Output the (x, y) coordinate of the center of the cell containing the given text.  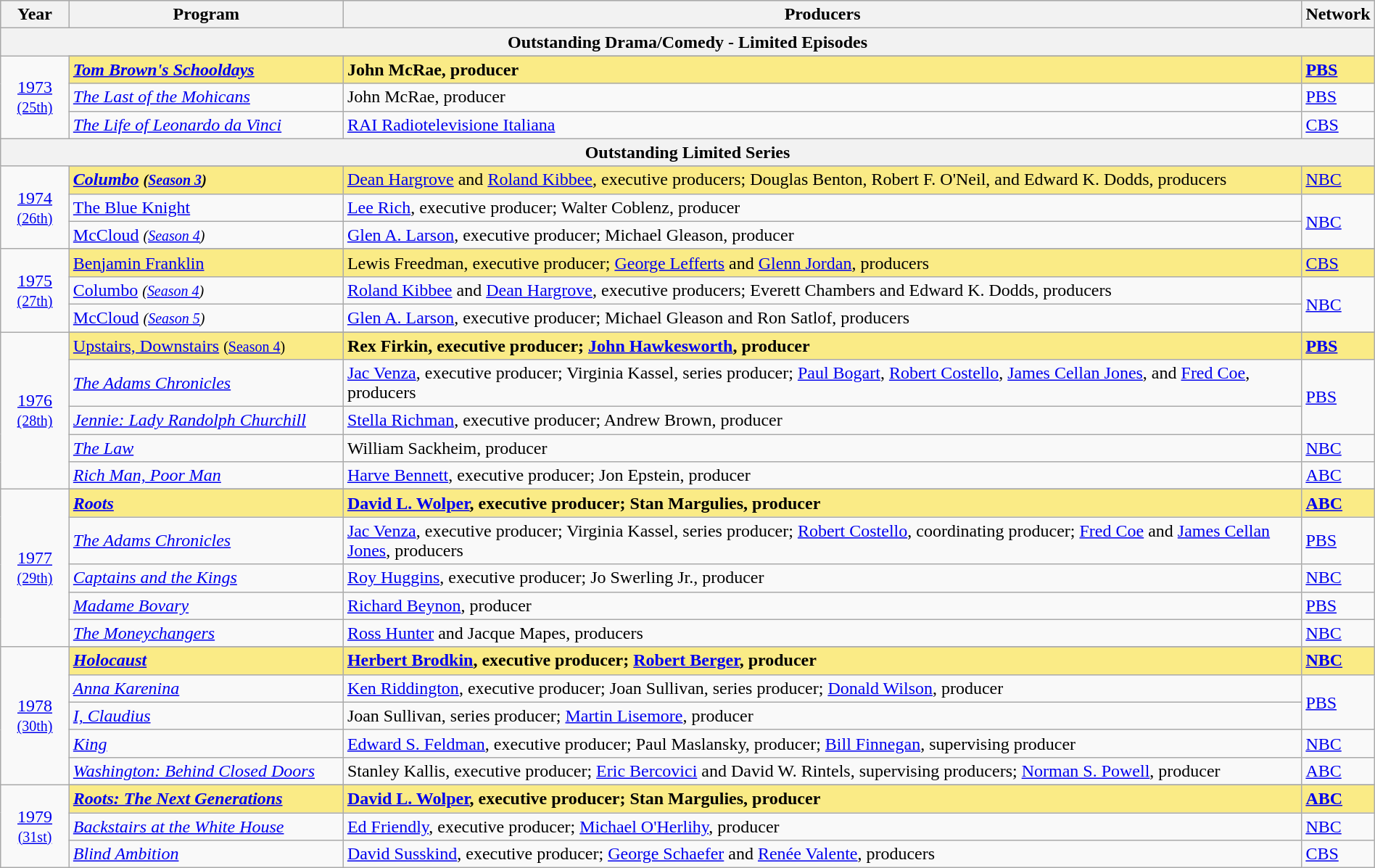
Ken Riddington, executive producer; Joan Sullivan, series producer; Donald Wilson, producer (822, 688)
Blind Ambition (206, 854)
Joan Sullivan, series producer; Martin Lisemore, producer (822, 716)
Producers (822, 15)
McCloud (Season 5) (206, 318)
Year (35, 15)
Anna Karenina (206, 688)
Dean Hargrove and Roland Kibbee, executive producers; Douglas Benton, Robert F. O'Neil, and Edward K. Dodds, producers (822, 180)
Glen A. Larson, executive producer; Michael Gleason, producer (822, 235)
Program (206, 15)
Benjamin Franklin (206, 263)
Jac Venza, executive producer; Virginia Kassel, series producer; Robert Costello, coordinating producer; Fred Coe and James Cellan Jones, producers (822, 541)
Tom Brown's Schooldays (206, 70)
Richard Beynon, producer (822, 605)
Roy Huggins, executive producer; Jo Swerling Jr., producer (822, 578)
Network (1338, 15)
Roland Kibbee and Dean Hargrove, executive producers; Everett Chambers and Edward K. Dodds, producers (822, 290)
Lewis Freedman, executive producer; George Lefferts and Glenn Jordan, producers (822, 263)
Captains and the Kings (206, 578)
The Blue Knight (206, 207)
Rex Firkin, executive producer; John Hawkesworth, producer (822, 346)
1976(28th) (35, 410)
Stanley Kallis, executive producer; Eric Bercovici and David W. Rintels, supervising producers; Norman S. Powell, producer (822, 771)
Rich Man, Poor Man (206, 476)
Jac Venza, executive producer; Virginia Kassel, series producer; Paul Bogart, Robert Costello, James Cellan Jones, and Fred Coe, producers (822, 383)
The Law (206, 448)
Outstanding Drama/Comedy - Limited Episodes (687, 42)
Ed Friendly, executive producer; Michael O'Herlihy, producer (822, 826)
Jennie: Lady Randolph Churchill (206, 421)
Madame Bovary (206, 605)
1978(30th) (35, 716)
The Life of Leonardo da Vinci (206, 125)
The Moneychangers (206, 633)
1979(31st) (35, 826)
Upstairs, Downstairs (Season 4) (206, 346)
Ross Hunter and Jacque Mapes, producers (822, 633)
Harve Bennett, executive producer; Jon Epstein, producer (822, 476)
Glen A. Larson, executive producer; Michael Gleason and Ron Satlof, producers (822, 318)
Edward S. Feldman, executive producer; Paul Maslansky, producer; Bill Finnegan, supervising producer (822, 743)
Roots: The Next Generations (206, 798)
1977(29th) (35, 569)
Backstairs at the White House (206, 826)
Lee Rich, executive producer; Walter Coblenz, producer (822, 207)
David Susskind, executive producer; George Schaefer and Renée Valente, producers (822, 854)
McCloud (Season 4) (206, 235)
I, Claudius (206, 716)
Columbo (Season 4) (206, 290)
1973(25th) (35, 97)
The Last of the Mohicans (206, 97)
Stella Richman, executive producer; Andrew Brown, producer (822, 421)
Herbert Brodkin, executive producer; Robert Berger, producer (822, 661)
Holocaust (206, 661)
1975(27th) (35, 290)
Roots (206, 503)
1974(26th) (35, 207)
Outstanding Limited Series (687, 152)
Columbo (Season 3) (206, 180)
Washington: Behind Closed Doors (206, 771)
RAI Radiotelevisione Italiana (822, 125)
William Sackheim, producer (822, 448)
King (206, 743)
